Return the [x, y] coordinate for the center point of the cell that contains the specified text.  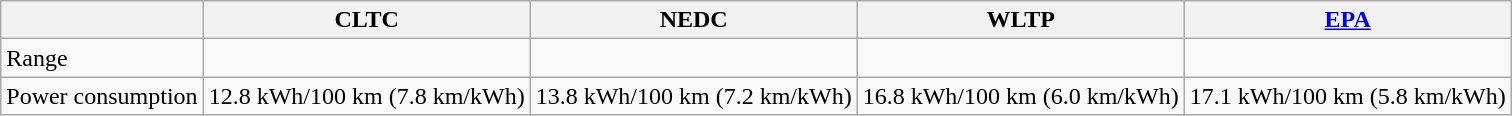
12.8 kWh/100 km (7.8 km/kWh) [366, 96]
Power consumption [102, 96]
17.1 kWh/100 km (5.8 km/kWh) [1348, 96]
EPA [1348, 20]
16.8 kWh/100 km (6.0 km/kWh) [1020, 96]
13.8 kWh/100 km (7.2 km/kWh) [694, 96]
WLTP [1020, 20]
NEDC [694, 20]
Range [102, 58]
CLTC [366, 20]
